Return [X, Y] of the center of cell containing provided text 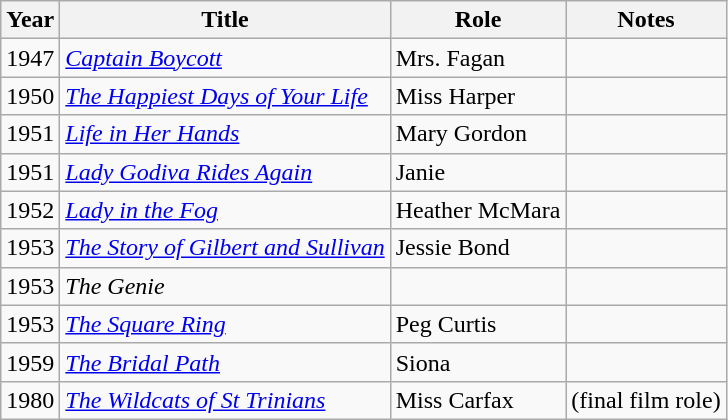
The Bridal Path [225, 362]
Siona [478, 362]
1980 [30, 400]
Miss Harper [478, 96]
The Genie [225, 286]
Year [30, 20]
Life in Her Hands [225, 134]
The Story of Gilbert and Sullivan [225, 248]
Peg Curtis [478, 324]
Captain Boycott [225, 58]
The Wildcats of St Trinians [225, 400]
The Happiest Days of Your Life [225, 96]
1952 [30, 210]
Lady Godiva Rides Again [225, 172]
Title [225, 20]
Janie [478, 172]
1950 [30, 96]
Lady in the Fog [225, 210]
Role [478, 20]
Heather McMara [478, 210]
The Square Ring [225, 324]
(final film role) [646, 400]
Jessie Bond [478, 248]
1947 [30, 58]
Notes [646, 20]
Mrs. Fagan [478, 58]
Mary Gordon [478, 134]
1959 [30, 362]
Miss Carfax [478, 400]
